Identify which cell holds the provided text, then report its (x, y) central coordinate. 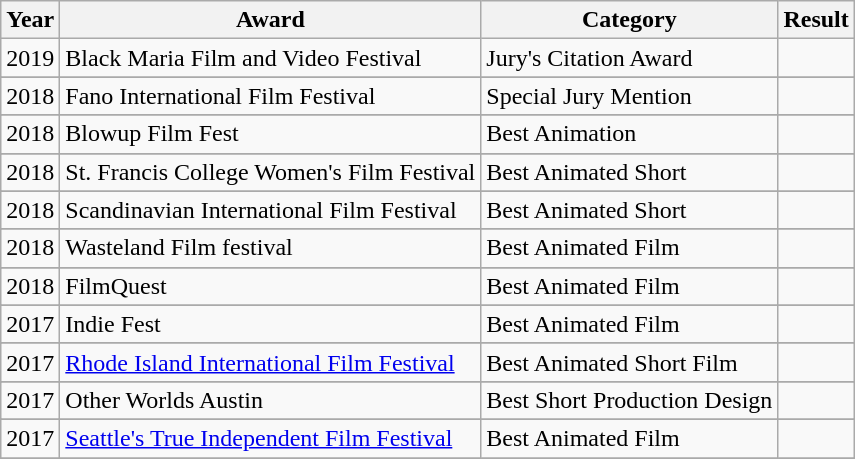
Wasteland Film festival (270, 248)
Jury's Citation Award (630, 58)
Scandinavian International Film Festival (270, 210)
Rhode Island International Film Festival (270, 362)
Award (270, 20)
Result (816, 20)
Category (630, 20)
Indie Fest (270, 324)
FilmQuest (270, 286)
Special Jury Mention (630, 96)
Year (30, 20)
2019 (30, 58)
Best Short Production Design (630, 400)
Fano International Film Festival (270, 96)
St. Francis College Women's Film Festival (270, 172)
Seattle's True Independent Film Festival (270, 438)
Other Worlds Austin (270, 400)
Black Maria Film and Video Festival (270, 58)
Best Animated Short Film (630, 362)
Best Animation (630, 134)
Blowup Film Fest (270, 134)
